From the cell containing the given text, extract its center point as (x, y) coordinate. 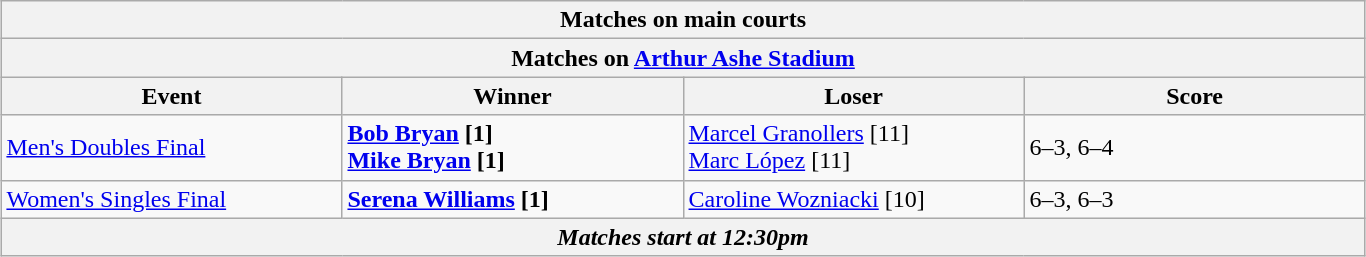
Matches on Arthur Ashe Stadium (683, 58)
Winner (512, 96)
Bob Bryan [1] Mike Bryan [1] (512, 148)
Loser (854, 96)
Matches on main courts (683, 20)
Event (172, 96)
Marcel Granollers [11] Marc López [11] (854, 148)
Serena Williams [1] (512, 199)
Men's Doubles Final (172, 148)
Women's Singles Final (172, 199)
Caroline Wozniacki [10] (854, 199)
6–3, 6–3 (1194, 199)
6–3, 6–4 (1194, 148)
Score (1194, 96)
Matches start at 12:30pm (683, 237)
